Output the (x, y) coordinate of the center of the cell containing the given text.  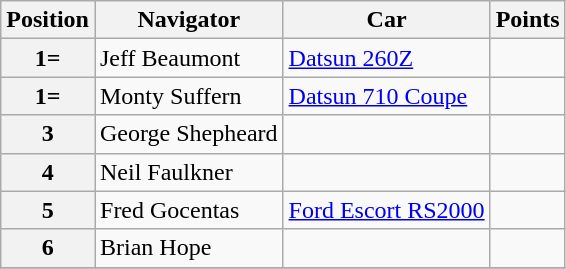
Fred Gocentas (188, 210)
Brian Hope (188, 248)
Navigator (188, 20)
Jeff Beaumont (188, 58)
George Shepheard (188, 134)
Position (48, 20)
4 (48, 172)
Monty Suffern (188, 96)
6 (48, 248)
Points (528, 20)
Ford Escort RS2000 (386, 210)
3 (48, 134)
Datsun 710 Coupe (386, 96)
Car (386, 20)
Neil Faulkner (188, 172)
Datsun 260Z (386, 58)
5 (48, 210)
